Locate the cell with the specified text and output its [x, y] center coordinate. 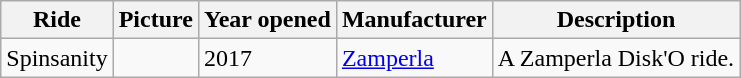
Description [616, 20]
Manufacturer [414, 20]
Spinsanity [57, 58]
2017 [267, 58]
Picture [156, 20]
Zamperla [414, 58]
Year opened [267, 20]
A Zamperla Disk'O ride. [616, 58]
Ride [57, 20]
